Pinpoint the cell where the given text exists, returning its (x, y) midpoint coordinate. 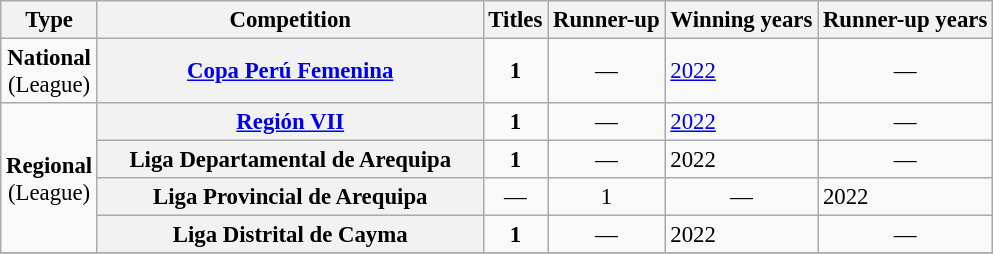
Copa Perú Femenina (290, 72)
Runner-up years (906, 20)
Liga Departamental de Arequipa (290, 160)
Type (50, 20)
Titles (516, 20)
Región VII (290, 122)
Liga Distrital de Cayma (290, 235)
Winning years (742, 20)
National(League) (50, 72)
Regional(League) (50, 178)
Competition (290, 20)
Liga Provincial de Arequipa (290, 197)
Runner-up (606, 20)
